Detect which cell encompasses the target text, then output its [X, Y] center coordinate. 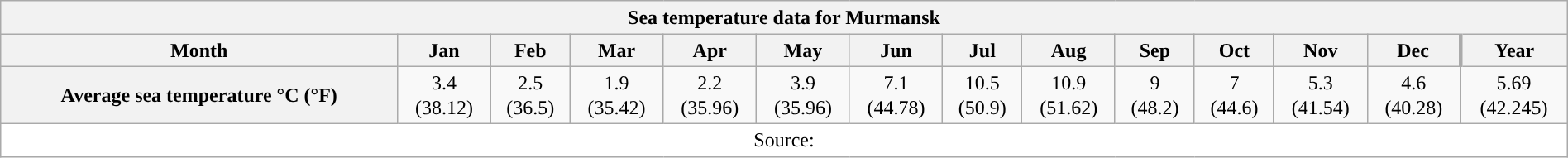
Nov [1320, 50]
Dec [1414, 50]
Year [1514, 50]
Sea temperature data for Murmansk [784, 17]
Average sea temperature °C (°F) [199, 94]
May [804, 50]
Aug [1068, 50]
7.1(44.78) [896, 94]
Sep [1154, 50]
3.9(35.96) [804, 94]
Oct [1234, 50]
Jan [445, 50]
Mar [617, 50]
10.9(51.62) [1068, 94]
3.4(38.12) [445, 94]
5.69(42.245) [1514, 94]
Source: [784, 140]
Jul [982, 50]
10.5(50.9) [982, 94]
Apr [710, 50]
2.5(36.5) [530, 94]
5.3(41.54) [1320, 94]
9(48.2) [1154, 94]
Jun [896, 50]
4.6(40.28) [1414, 94]
Month [199, 50]
2.2(35.96) [710, 94]
Feb [530, 50]
7(44.6) [1234, 94]
1.9(35.42) [617, 94]
